Pinpoint the cell where the given text exists, returning its [x, y] midpoint coordinate. 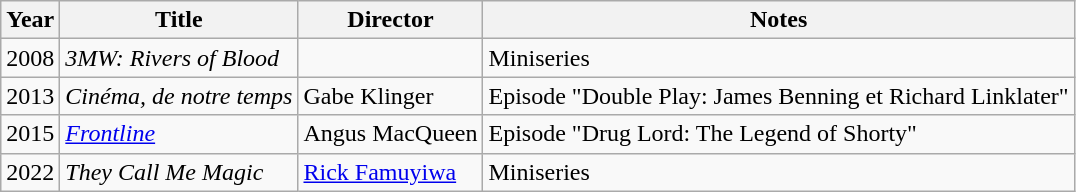
2015 [30, 134]
2013 [30, 96]
Title [179, 20]
Rick Famuyiwa [390, 172]
Frontline [179, 134]
Notes [778, 20]
Director [390, 20]
Cinéma, de notre temps [179, 96]
Episode "Drug Lord: The Legend of Shorty" [778, 134]
2008 [30, 58]
Gabe Klinger [390, 96]
Angus MacQueen [390, 134]
Year [30, 20]
Episode "Double Play: James Benning et Richard Linklater" [778, 96]
They Call Me Magic [179, 172]
2022 [30, 172]
3MW: Rivers of Blood [179, 58]
